Pinpoint the cell where the given text exists, returning its [X, Y] midpoint coordinate. 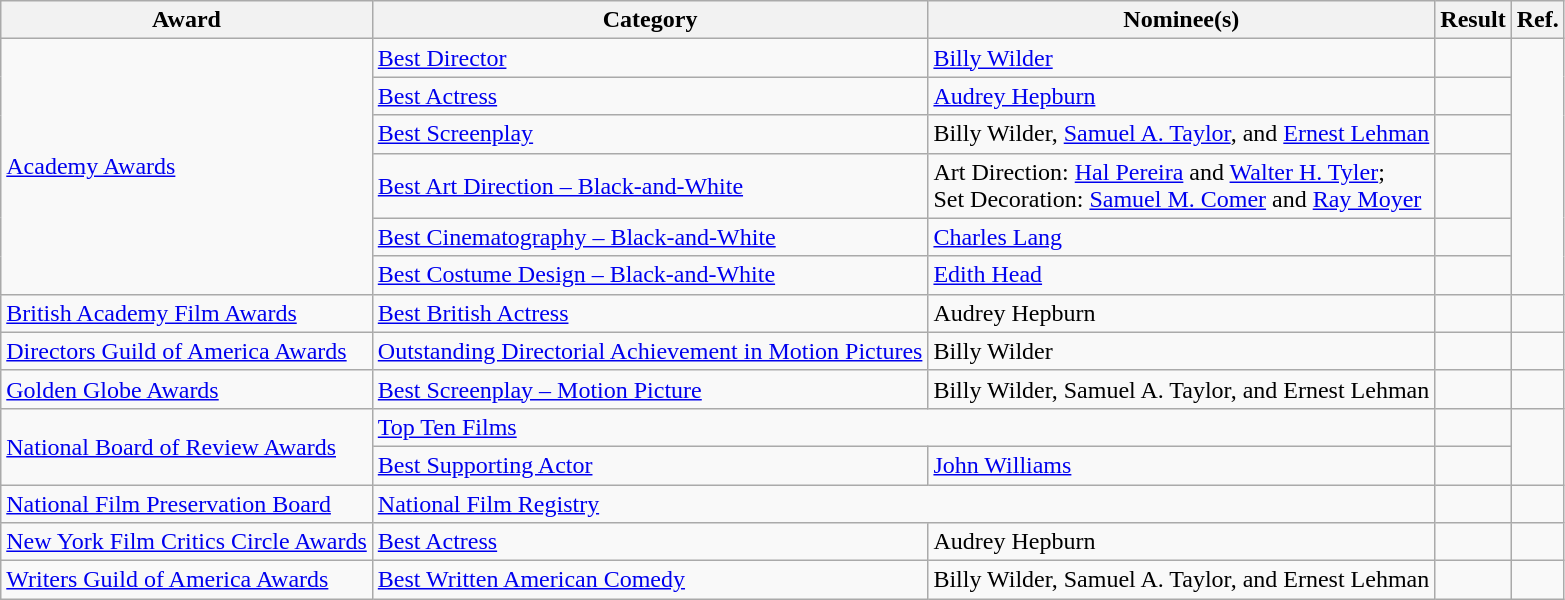
Academy Awards [187, 166]
Writers Guild of America Awards [187, 580]
Best Written American Comedy [650, 580]
Outstanding Directorial Achievement in Motion Pictures [650, 351]
Best Art Direction – Black-and-White [650, 186]
Best Screenplay – Motion Picture [650, 389]
Directors Guild of America Awards [187, 351]
Best Costume Design – Black-and-White [650, 275]
British Academy Film Awards [187, 313]
Award [187, 20]
Best Director [650, 58]
National Board of Review Awards [187, 446]
National Film Preservation Board [187, 503]
Top Ten Films [903, 427]
Best British Actress [650, 313]
Result [1473, 20]
John Williams [1182, 465]
Category [650, 20]
Art Direction: Hal Pereira and Walter H. Tyler; Set Decoration: Samuel M. Comer and Ray Moyer [1182, 186]
Best Screenplay [650, 134]
Edith Head [1182, 275]
Nominee(s) [1182, 20]
Charles Lang [1182, 237]
Golden Globe Awards [187, 389]
National Film Registry [903, 503]
Ref. [1538, 20]
New York Film Critics Circle Awards [187, 542]
Best Cinematography – Black-and-White [650, 237]
Best Supporting Actor [650, 465]
